From the cell containing the given text, extract its center point as (x, y) coordinate. 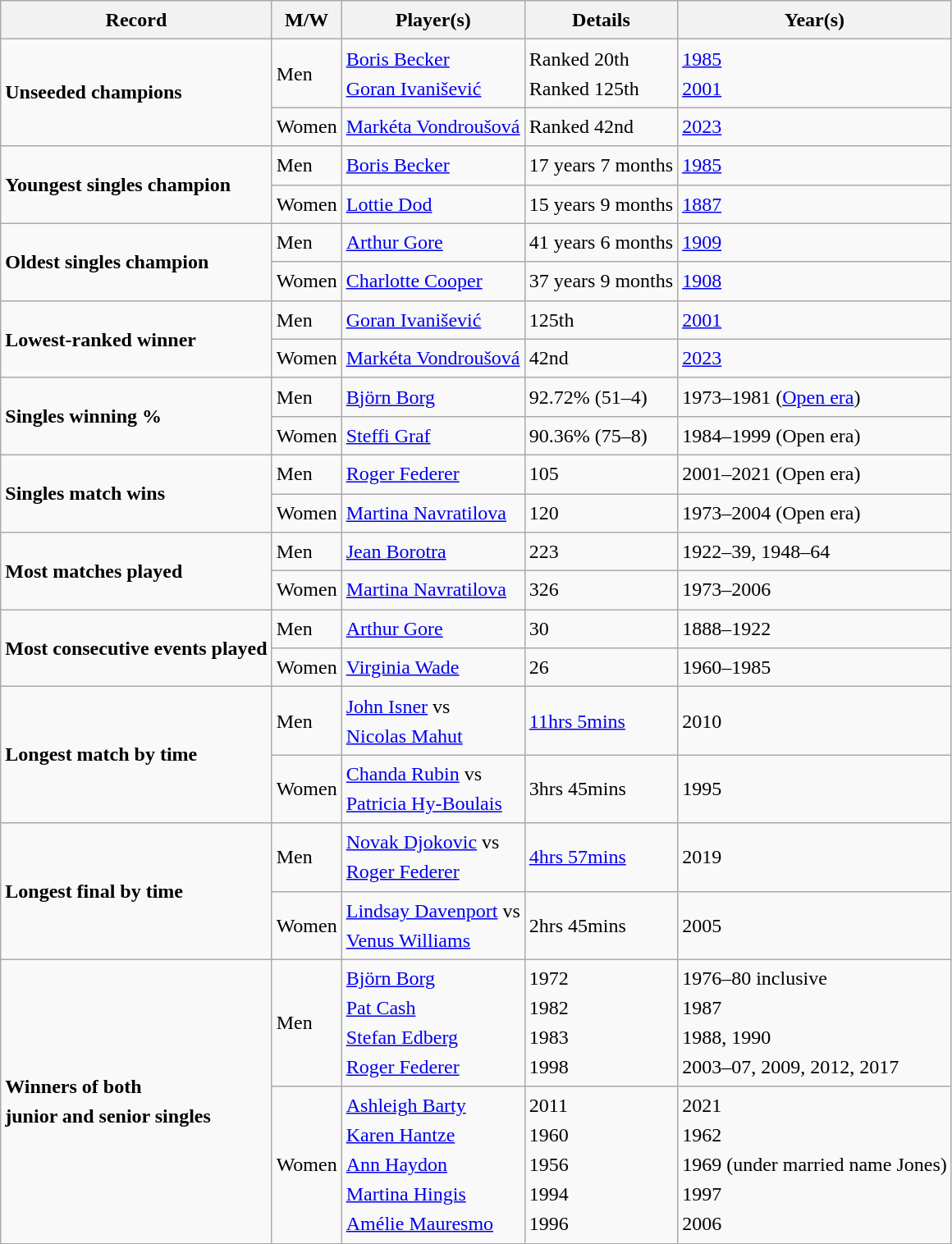
Lottie Dod (433, 204)
Chanda Rubin vs Patricia Hy-Boulais (433, 789)
2019 (815, 857)
37 years 9 months (601, 281)
Jean Borotra (433, 551)
Novak Djokovic vs Roger Federer (433, 857)
1984–1999 (Open era) (815, 435)
20111960195619941996 (601, 1165)
1908 (815, 281)
Unseeded champions (136, 93)
Ranked 20thRanked 125th (601, 74)
2001 (815, 320)
Roger Federer (433, 474)
41 years 6 months (601, 243)
Boris Becker (433, 166)
1973–2004 (Open era) (815, 514)
Oldest singles champion (136, 262)
17 years 7 months (601, 166)
202119621969 (under married name Jones)19972006 (815, 1165)
1973–2006 (815, 591)
223 (601, 551)
Singles winning % (136, 416)
Most consecutive events played (136, 648)
120 (601, 514)
Ashleigh Barty Karen Hantze Ann Haydon Martina Hingis Amélie Mauresmo (433, 1165)
2001–2021 (Open era) (815, 474)
Björn Borg Pat Cash Stefan Edberg Roger Federer (433, 1022)
Goran Ivanišević (433, 320)
1909 (815, 243)
4hrs 57mins (601, 857)
90.36% (75–8) (601, 435)
1888–1922 (815, 629)
Lindsay Davenport vs Venus Williams (433, 926)
30 (601, 629)
Youngest singles champion (136, 185)
1973–1981 (Open era) (815, 397)
1922–39, 1948–64 (815, 551)
2005 (815, 926)
Details (601, 20)
Longest match by time (136, 755)
M/W (307, 20)
11hrs 5mins (601, 720)
1995 (815, 789)
105 (601, 474)
92.72% (51–4) (601, 397)
3hrs 45mins (601, 789)
2hrs 45mins (601, 926)
125th (601, 320)
1887 (815, 204)
Year(s) (815, 20)
26 (601, 668)
42nd (601, 358)
Winners of bothjunior and senior singles (136, 1101)
Most matches played (136, 571)
1960–1985 (815, 668)
15 years 9 months (601, 204)
Boris Becker Goran Ivanišević (433, 74)
Virginia Wade (433, 668)
Singles match wins (136, 493)
Longest final by time (136, 891)
Lowest-ranked winner (136, 339)
2010 (815, 720)
Charlotte Cooper (433, 281)
Ranked 42nd (601, 126)
Steffi Graf (433, 435)
1972198219831998 (601, 1022)
19852001 (815, 74)
1985 (815, 166)
1976–80 inclusive19871988, 19902003–07, 2009, 2012, 2017 (815, 1022)
Player(s) (433, 20)
326 (601, 591)
Record (136, 20)
John Isner vs Nicolas Mahut (433, 720)
Björn Borg (433, 397)
